Find where the given text appears and provide that cell's center as [X, Y] coordinate. 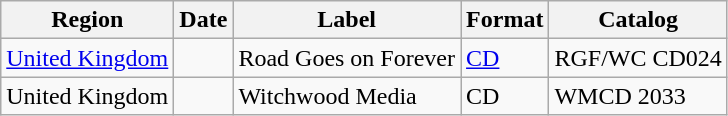
Road Goes on Forever [347, 58]
Format [505, 20]
Date [204, 20]
Catalog [638, 20]
RGF/WC CD024 [638, 58]
WMCD 2033 [638, 96]
Region [88, 20]
Witchwood Media [347, 96]
Label [347, 20]
